Detect which cell encompasses the target text, then output its (X, Y) center coordinate. 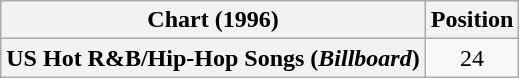
24 (472, 58)
Chart (1996) (213, 20)
Position (472, 20)
US Hot R&B/Hip-Hop Songs (Billboard) (213, 58)
